Scan for the cell matching the given text and deliver its [x, y] coordinate at center. 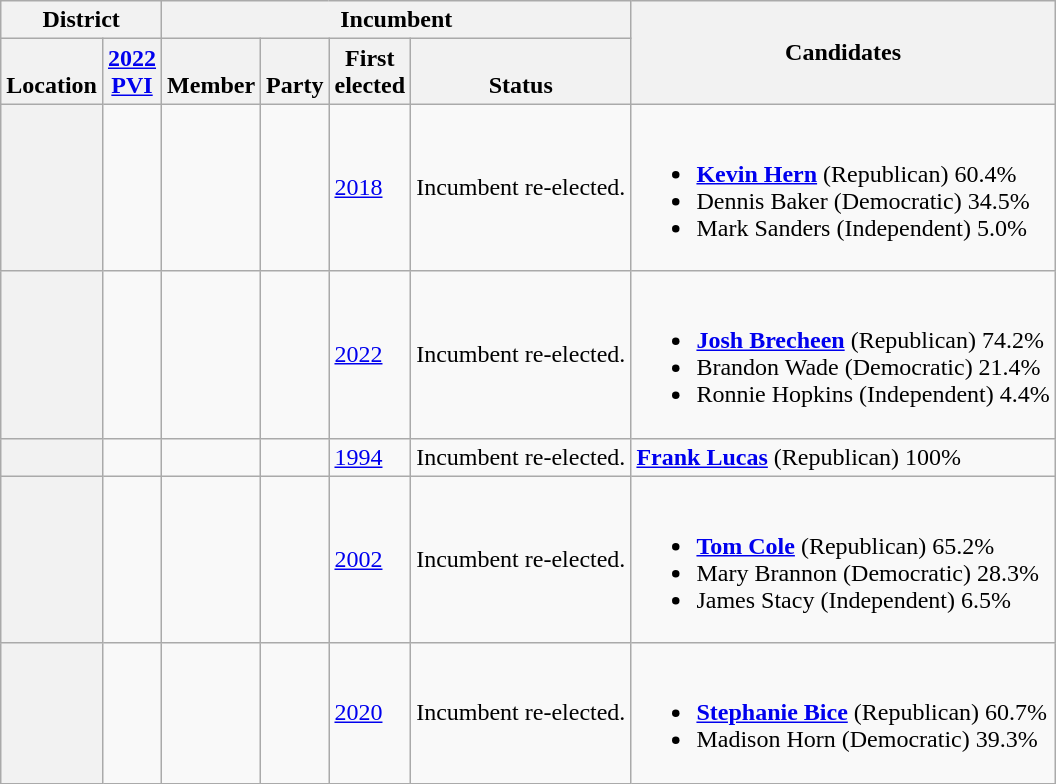
Candidates [843, 52]
Location [52, 72]
Status [521, 72]
Frank Lucas (Republican) 100% [843, 457]
Incumbent [396, 20]
1994 [370, 457]
Stephanie Bice (Republican) 60.7%Madison Horn (Democratic) 39.3% [843, 713]
2022 [370, 354]
Josh Brecheen (Republican) 74.2%Brandon Wade (Democratic) 21.4%Ronnie Hopkins (Independent) 4.4% [843, 354]
2022PVI [132, 72]
District [82, 20]
Kevin Hern (Republican) 60.4%Dennis Baker (Democratic) 34.5%Mark Sanders (Independent) 5.0% [843, 188]
2018 [370, 188]
Tom Cole (Republican) 65.2%Mary Brannon (Democratic) 28.3%James Stacy (Independent) 6.5% [843, 560]
Member [212, 72]
Firstelected [370, 72]
2002 [370, 560]
2020 [370, 713]
Party [295, 72]
